Scan for the cell matching the given text and deliver its [X, Y] coordinate at center. 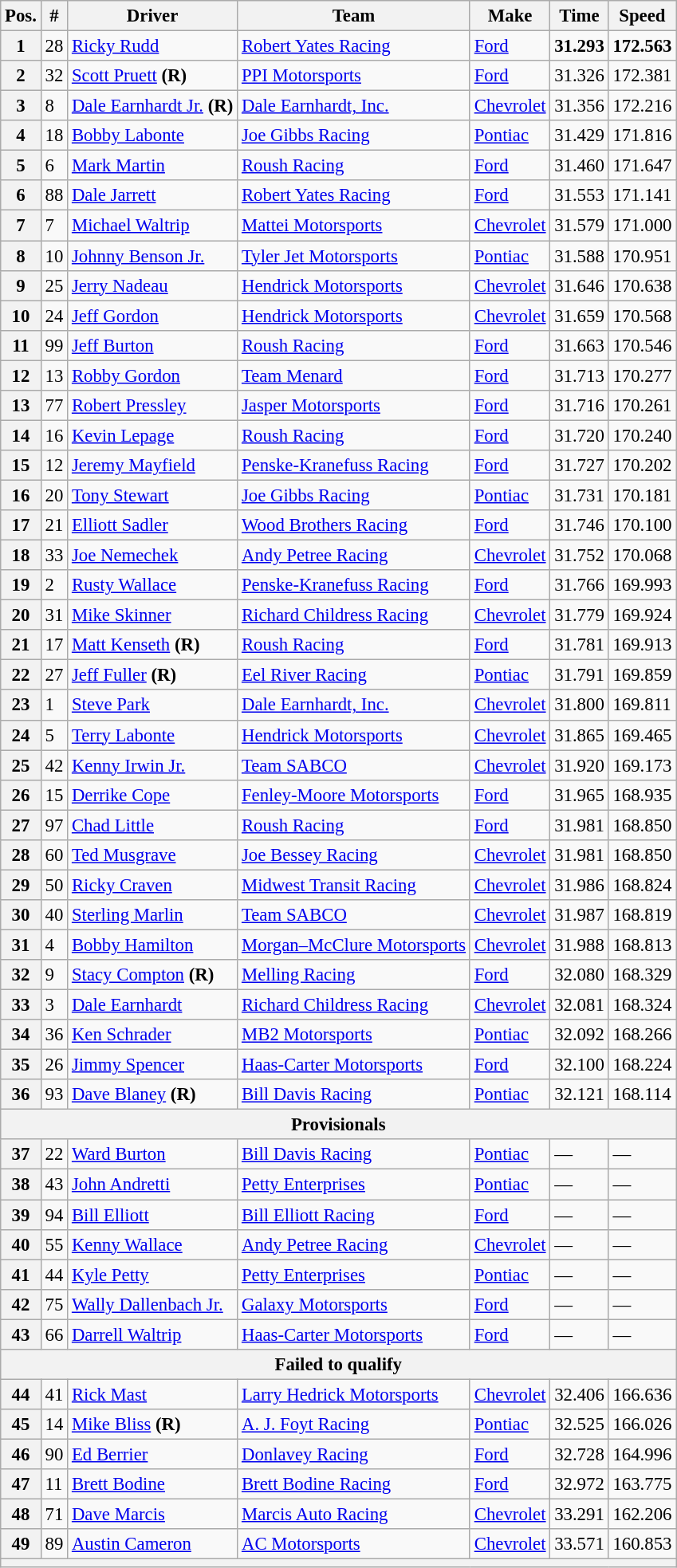
31.293 [579, 46]
32.525 [579, 1425]
# [54, 16]
Pos. [21, 16]
170.100 [643, 525]
32.406 [579, 1394]
170.261 [643, 406]
168.114 [643, 1094]
34 [21, 1035]
168.819 [643, 915]
31.727 [579, 466]
170.240 [643, 435]
168.266 [643, 1035]
172.216 [643, 106]
Morgan–McClure Motorsports [354, 945]
164.996 [643, 1454]
66 [54, 1334]
Ted Musgrave [153, 855]
170.951 [643, 256]
170.638 [643, 285]
99 [54, 345]
Rusty Wallace [153, 585]
Jeff Gordon [153, 316]
Mark Martin [153, 166]
MB2 Motorsports [354, 1035]
Bill Elliott [153, 1215]
31.579 [579, 226]
Bill Elliott Racing [354, 1215]
31.663 [579, 345]
50 [54, 885]
38 [21, 1185]
88 [54, 195]
168.329 [643, 975]
John Andretti [153, 1185]
169.173 [643, 765]
Melling Racing [354, 975]
31.986 [579, 885]
168.813 [643, 945]
Fenley-Moore Motorsports [354, 795]
31.766 [579, 585]
32.081 [579, 1005]
Elliott Sadler [153, 525]
31.746 [579, 525]
168.224 [643, 1065]
172.563 [643, 46]
Dave Blaney (R) [153, 1094]
55 [54, 1244]
75 [54, 1304]
PPI Motorsports [354, 76]
170.568 [643, 316]
169.913 [643, 645]
Mattei Motorsports [354, 226]
Kenny Irwin Jr. [153, 765]
31.713 [579, 375]
Speed [643, 16]
170.202 [643, 466]
31.326 [579, 76]
19 [21, 585]
Ricky Craven [153, 885]
32.121 [579, 1094]
Bobby Labonte [153, 136]
29 [21, 885]
Steve Park [153, 705]
31.800 [579, 705]
Terry Labonte [153, 735]
Ward Burton [153, 1155]
33.571 [579, 1544]
Jeremy Mayfield [153, 466]
31.965 [579, 795]
Kenny Wallace [153, 1244]
Tyler Jet Motorsports [354, 256]
31.646 [579, 285]
171.647 [643, 166]
170.277 [643, 375]
39 [21, 1215]
171.141 [643, 195]
49 [21, 1544]
Kevin Lepage [153, 435]
31.356 [579, 106]
Larry Hedrick Motorsports [354, 1394]
Bobby Hamilton [153, 945]
Galaxy Motorsports [354, 1304]
31.779 [579, 615]
170.181 [643, 495]
45 [21, 1425]
Dale Earnhardt [153, 1005]
31.920 [579, 765]
Derrike Cope [153, 795]
31.553 [579, 195]
Michael Waltrip [153, 226]
163.775 [643, 1484]
31.659 [579, 316]
Ed Berrier [153, 1454]
Rick Mast [153, 1394]
32.728 [579, 1454]
48 [21, 1515]
Eel River Racing [354, 675]
23 [21, 705]
166.636 [643, 1394]
93 [54, 1094]
Jeff Burton [153, 345]
31.731 [579, 495]
160.853 [643, 1544]
31.988 [579, 945]
31.987 [579, 915]
31.716 [579, 406]
Jimmy Spencer [153, 1065]
Time [579, 16]
168.324 [643, 1005]
46 [21, 1454]
Dave Marcis [153, 1515]
Ken Schrader [153, 1035]
Driver [153, 16]
Kyle Petty [153, 1275]
71 [54, 1515]
31.720 [579, 435]
169.465 [643, 735]
Robby Gordon [153, 375]
Ricky Rudd [153, 46]
Jasper Motorsports [354, 406]
33.291 [579, 1515]
162.206 [643, 1515]
Team [354, 16]
168.935 [643, 795]
32.080 [579, 975]
169.811 [643, 705]
171.000 [643, 226]
Donlavey Racing [354, 1454]
35 [21, 1065]
Brett Bodine [153, 1484]
Dale Earnhardt Jr. (R) [153, 106]
Team Menard [354, 375]
Dale Jarrett [153, 195]
Midwest Transit Racing [354, 885]
60 [54, 855]
Sterling Marlin [153, 915]
31.460 [579, 166]
30 [21, 915]
171.816 [643, 136]
32.092 [579, 1035]
31.781 [579, 645]
94 [54, 1215]
Johnny Benson Jr. [153, 256]
32.972 [579, 1484]
169.924 [643, 615]
170.546 [643, 345]
97 [54, 825]
Brett Bodine Racing [354, 1484]
172.381 [643, 76]
Stacy Compton (R) [153, 975]
A. J. Foyt Racing [354, 1425]
169.859 [643, 675]
89 [54, 1544]
168.824 [643, 885]
Marcis Auto Racing [354, 1515]
Joe Bessey Racing [354, 855]
32.100 [579, 1065]
Mike Bliss (R) [153, 1425]
90 [54, 1454]
37 [21, 1155]
31.791 [579, 675]
Make [510, 16]
Provisionals [338, 1125]
Joe Nemechek [153, 556]
Jeff Fuller (R) [153, 675]
Wood Brothers Racing [354, 525]
Failed to qualify [338, 1365]
170.068 [643, 556]
31.588 [579, 256]
169.993 [643, 585]
Wally Dallenbach Jr. [153, 1304]
AC Motorsports [354, 1544]
Austin Cameron [153, 1544]
Tony Stewart [153, 495]
Robert Pressley [153, 406]
Chad Little [153, 825]
Scott Pruett (R) [153, 76]
Matt Kenseth (R) [153, 645]
31.865 [579, 735]
Jerry Nadeau [153, 285]
Mike Skinner [153, 615]
166.026 [643, 1425]
31.429 [579, 136]
77 [54, 406]
Darrell Waltrip [153, 1334]
47 [21, 1484]
31.752 [579, 556]
